Provide the [X, Y] coordinate of the cell's center where the given text is located.  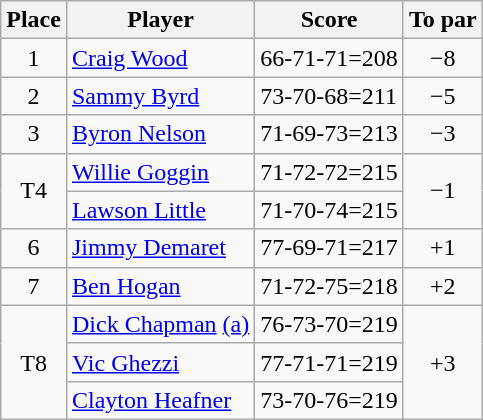
Clayton Heafner [160, 400]
Willie Goggin [160, 172]
71-72-75=218 [330, 286]
T4 [34, 191]
76-73-70=219 [330, 324]
73-70-68=211 [330, 96]
6 [34, 248]
71-70-74=215 [330, 210]
+1 [442, 248]
Score [330, 20]
−1 [442, 191]
71-72-72=215 [330, 172]
71-69-73=213 [330, 134]
73-70-76=219 [330, 400]
Craig Wood [160, 58]
66-71-71=208 [330, 58]
+2 [442, 286]
Lawson Little [160, 210]
To par [442, 20]
Jimmy Demaret [160, 248]
Byron Nelson [160, 134]
Vic Ghezzi [160, 362]
Dick Chapman (a) [160, 324]
3 [34, 134]
Sammy Byrd [160, 96]
1 [34, 58]
Player [160, 20]
77-69-71=217 [330, 248]
−8 [442, 58]
−3 [442, 134]
2 [34, 96]
7 [34, 286]
T8 [34, 362]
+3 [442, 362]
Ben Hogan [160, 286]
77-71-71=219 [330, 362]
Place [34, 20]
−5 [442, 96]
